Scan for the cell matching the given text and deliver its (X, Y) coordinate at center. 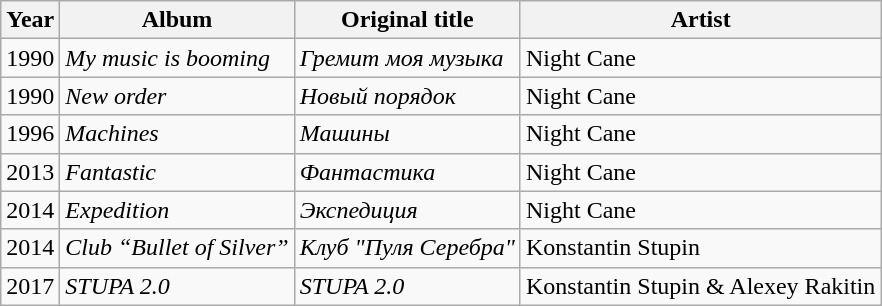
Album (177, 20)
Artist (700, 20)
Original title (407, 20)
Клуб "Пуля Серебра" (407, 248)
Fantastic (177, 172)
Expedition (177, 210)
Year (30, 20)
Экспедиция (407, 210)
Konstantin Stupin (700, 248)
Машины (407, 134)
Machines (177, 134)
Фантастика (407, 172)
Club “Bullet of Silver” (177, 248)
2013 (30, 172)
Гремит моя музыка (407, 58)
My music is booming (177, 58)
New order (177, 96)
2017 (30, 286)
Konstantin Stupin & Alexey Rakitin (700, 286)
1996 (30, 134)
Новый порядок (407, 96)
